Provide the (X, Y) coordinate of the cell's center where the given text is located.  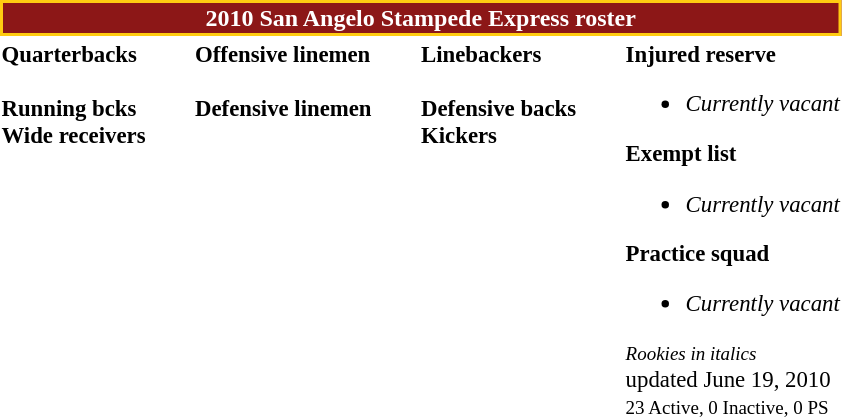
2010 San Angelo Stampede Express roster (420, 18)
